Output the [X, Y] coordinate of the center of the cell containing the given text.  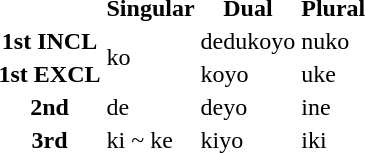
koyo [248, 74]
deyo [248, 107]
de [150, 107]
dedukoyo [248, 41]
ko [150, 58]
